Extract the (X, Y) coordinate from the center of the cell holding the provided text.  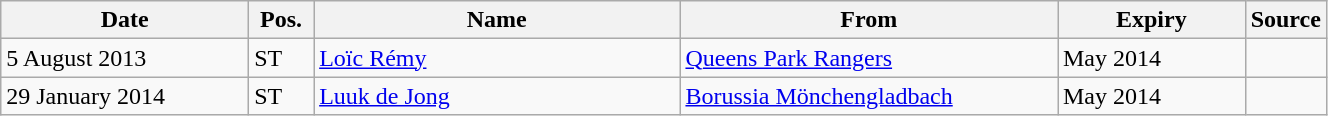
Loïc Rémy (497, 58)
Luuk de Jong (497, 96)
Pos. (282, 20)
Source (1286, 20)
5 August 2013 (125, 58)
Name (497, 20)
29 January 2014 (125, 96)
Borussia Mönchengladbach (869, 96)
Date (125, 20)
From (869, 20)
Expiry (1152, 20)
Queens Park Rangers (869, 58)
